Capture the cell that displays the provided text and extract its [x, y] central coordinate. 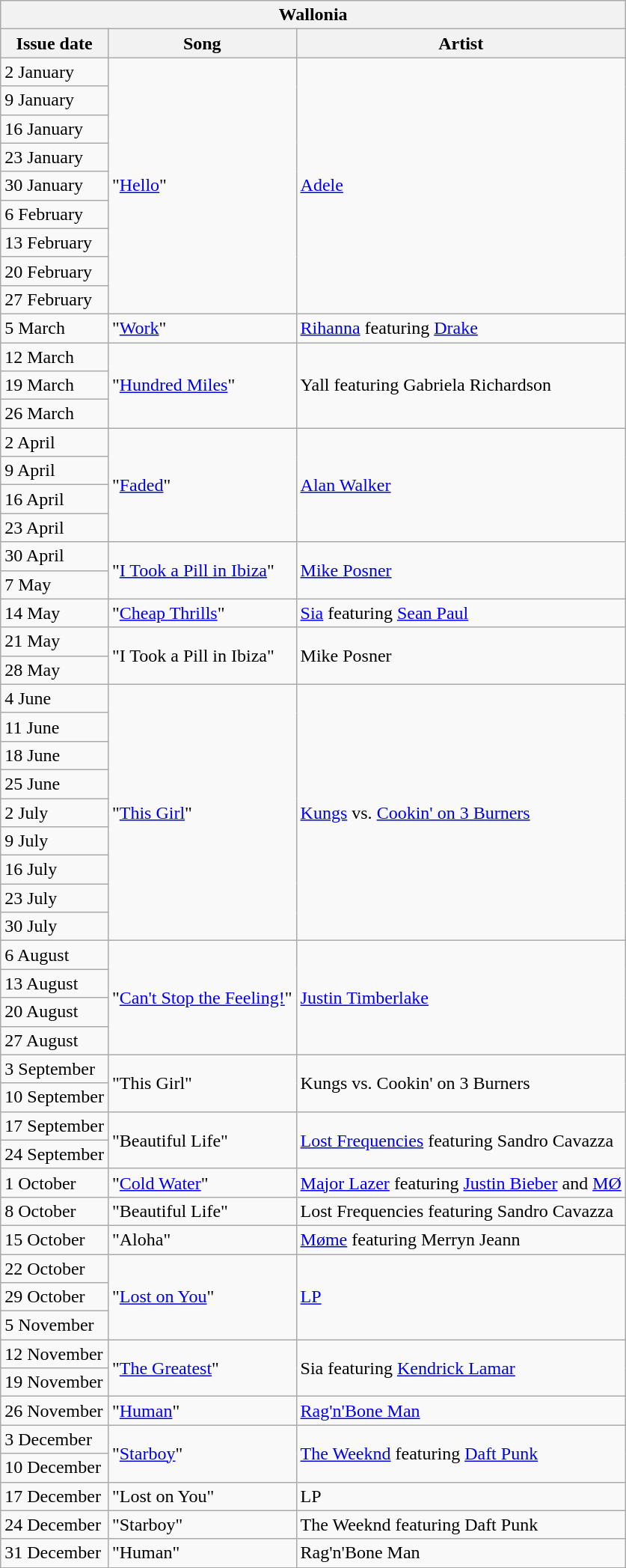
24 September [55, 1154]
Sia featuring Sean Paul [461, 613]
23 January [55, 157]
20 August [55, 1012]
"Work" [202, 328]
Sia featuring Kendrick Lamar [461, 1368]
5 November [55, 1326]
30 April [55, 556]
26 March [55, 414]
18 June [55, 755]
19 March [55, 385]
26 November [55, 1411]
8 October [55, 1211]
16 July [55, 870]
21 May [55, 641]
"The Greatest" [202, 1368]
10 December [55, 1468]
9 July [55, 841]
5 March [55, 328]
12 November [55, 1354]
17 December [55, 1496]
9 April [55, 471]
9 January [55, 100]
10 September [55, 1097]
Yall featuring Gabriela Richardson [461, 385]
27 August [55, 1040]
Artist [461, 43]
30 July [55, 927]
23 April [55, 528]
13 February [55, 242]
"Faded" [202, 485]
Adele [461, 186]
14 May [55, 613]
6 August [55, 955]
2 January [55, 72]
11 June [55, 727]
15 October [55, 1239]
Issue date [55, 43]
2 April [55, 442]
29 October [55, 1297]
4 June [55, 698]
"Cold Water" [202, 1183]
Rihanna featuring Drake [461, 328]
27 February [55, 299]
30 January [55, 186]
17 September [55, 1126]
31 December [55, 1553]
28 May [55, 670]
"Can't Stop the Feeling!" [202, 998]
3 December [55, 1439]
3 September [55, 1069]
20 February [55, 271]
12 March [55, 357]
Song [202, 43]
Major Lazer featuring Justin Bieber and MØ [461, 1183]
6 February [55, 214]
"Aloha" [202, 1239]
2 July [55, 812]
16 January [55, 129]
22 October [55, 1269]
24 December [55, 1525]
Wallonia [313, 15]
Justin Timberlake [461, 998]
"Hello" [202, 186]
23 July [55, 898]
16 April [55, 499]
Alan Walker [461, 485]
1 October [55, 1183]
7 May [55, 585]
13 August [55, 983]
25 June [55, 784]
"Cheap Thrills" [202, 613]
"Hundred Miles" [202, 385]
Møme featuring Merryn Jeann [461, 1239]
19 November [55, 1382]
